Output the (x, y) coordinate of the center of the cell containing the given text.  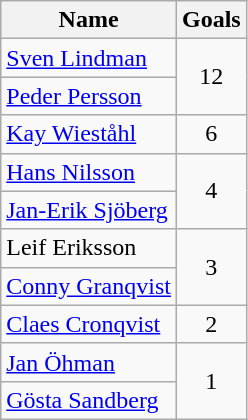
Kay Wieståhl (89, 134)
Hans Nilsson (89, 172)
Sven Lindman (89, 58)
Peder Persson (89, 96)
Conny Granqvist (89, 286)
Claes Cronqvist (89, 324)
1 (211, 381)
2 (211, 324)
Jan Öhman (89, 362)
4 (211, 191)
Leif Eriksson (89, 248)
12 (211, 77)
Name (89, 20)
Gösta Sandberg (89, 400)
Goals (211, 20)
3 (211, 267)
6 (211, 134)
Jan-Erik Sjöberg (89, 210)
